Scan for the cell matching the given text and deliver its [x, y] coordinate at center. 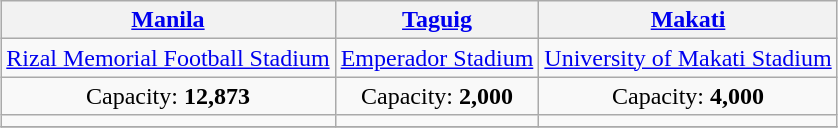
Makati [688, 20]
Manila [168, 20]
Emperador Stadium [437, 58]
Rizal Memorial Football Stadium [168, 58]
Capacity: 12,873 [168, 96]
Capacity: 4,000 [688, 96]
Taguig [437, 20]
University of Makati Stadium [688, 58]
Capacity: 2,000 [437, 96]
